Find where the given text appears and provide that cell's center as [X, Y] coordinate. 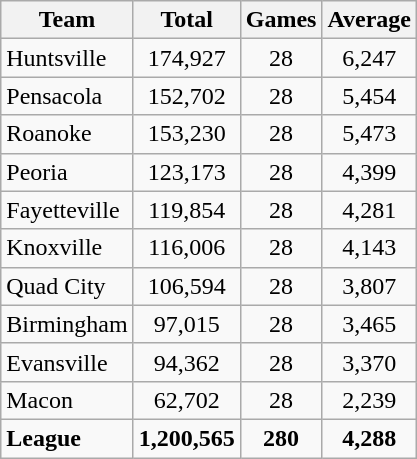
Quad City [67, 286]
Average [370, 20]
Roanoke [67, 134]
123,173 [186, 172]
Games [281, 20]
Huntsville [67, 58]
4,399 [370, 172]
Macon [67, 400]
Peoria [67, 172]
Birmingham [67, 324]
4,281 [370, 210]
4,288 [370, 438]
152,702 [186, 96]
106,594 [186, 286]
Fayetteville [67, 210]
116,006 [186, 248]
94,362 [186, 362]
62,702 [186, 400]
Total [186, 20]
119,854 [186, 210]
Knoxville [67, 248]
3,807 [370, 286]
97,015 [186, 324]
1,200,565 [186, 438]
Team [67, 20]
3,370 [370, 362]
League [67, 438]
2,239 [370, 400]
153,230 [186, 134]
280 [281, 438]
3,465 [370, 324]
4,143 [370, 248]
6,247 [370, 58]
Pensacola [67, 96]
Evansville [67, 362]
174,927 [186, 58]
5,473 [370, 134]
5,454 [370, 96]
